Locate the cell with the specified text and output its [x, y] center coordinate. 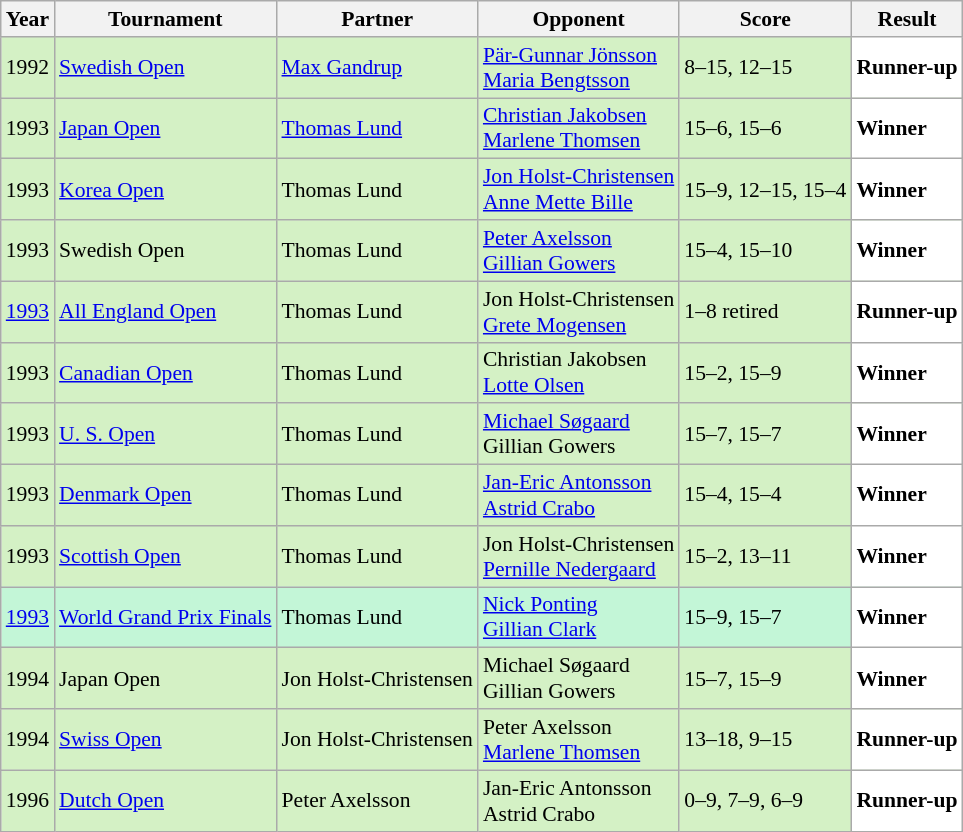
Peter Axelsson Gillian Gowers [578, 250]
Score [765, 19]
All England Open [165, 312]
Max Gandrup [376, 68]
Jon Holst-Christensen Anne Mette Bille [578, 190]
13–18, 9–15 [765, 740]
Denmark Open [165, 496]
Opponent [578, 19]
15–4, 15–4 [765, 496]
1996 [28, 800]
Jon Holst-Christensen Pernille Nedergaard [578, 556]
15–2, 13–11 [765, 556]
Christian Jakobsen Lotte Olsen [578, 372]
15–6, 15–6 [765, 128]
Korea Open [165, 190]
15–9, 15–7 [765, 618]
Dutch Open [165, 800]
Pär-Gunnar Jönsson Maria Bengtsson [578, 68]
Christian Jakobsen Marlene Thomsen [578, 128]
15–7, 15–7 [765, 434]
15–2, 15–9 [765, 372]
15–9, 12–15, 15–4 [765, 190]
Canadian Open [165, 372]
U. S. Open [165, 434]
Year [28, 19]
Scottish Open [165, 556]
1–8 retired [765, 312]
Peter Axelsson Marlene Thomsen [578, 740]
15–7, 15–9 [765, 678]
0–9, 7–9, 6–9 [765, 800]
Jon Holst-Christensen Grete Mogensen [578, 312]
Tournament [165, 19]
1992 [28, 68]
World Grand Prix Finals [165, 618]
Nick Ponting Gillian Clark [578, 618]
Swiss Open [165, 740]
Result [906, 19]
8–15, 12–15 [765, 68]
Peter Axelsson [376, 800]
Partner [376, 19]
15–4, 15–10 [765, 250]
